Extract the [x, y] coordinate from the center of the cell holding the provided text.  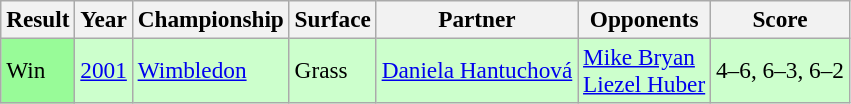
Championship [210, 19]
Daniela Hantuchová [476, 70]
2001 [104, 70]
Score [780, 19]
4–6, 6–3, 6–2 [780, 70]
Partner [476, 19]
Grass [332, 70]
Surface [332, 19]
Year [104, 19]
Wimbledon [210, 70]
Win [38, 70]
Opponents [644, 19]
Result [38, 19]
Mike Bryan Liezel Huber [644, 70]
